Return (X, Y) of the center of cell containing provided text 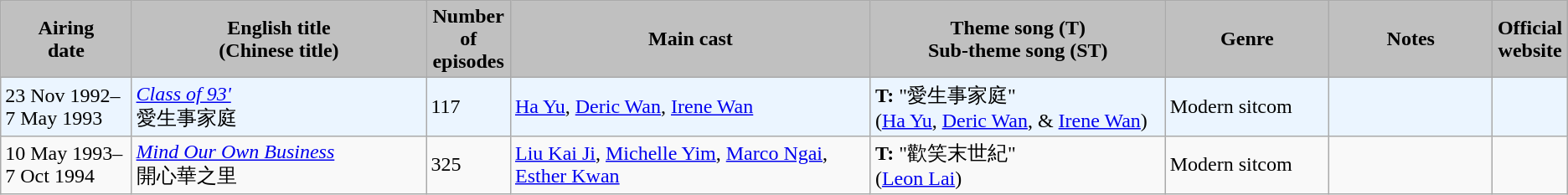
Genre (1246, 39)
Liu Kai Ji, Michelle Yim, Marco Ngai, Esther Kwan (690, 165)
Class of 93' 愛生事家庭 (279, 107)
T: "歡笑末世紀" (Leon Lai) (1018, 165)
10 May 1993– 7 Oct 1994 (66, 165)
Number of episodes (469, 39)
117 (469, 107)
Theme song (T) Sub-theme song (ST) (1018, 39)
Main cast (690, 39)
Mind Our Own Business 開心華之里 (279, 165)
English title (Chinese title) (279, 39)
Official website (1529, 39)
Airingdate (66, 39)
Notes (1411, 39)
T: "愛生事家庭" (Ha Yu, Deric Wan, & Irene Wan) (1018, 107)
23 Nov 1992– 7 May 1993 (66, 107)
Ha Yu, Deric Wan, Irene Wan (690, 107)
325 (469, 165)
